Locate the cell with the specified text and output its [x, y] center coordinate. 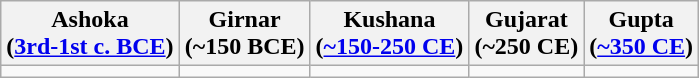
Ashoka(3rd-1st c. BCE) [90, 34]
Kushana(~150-250 CE) [390, 34]
Gujarat(~250 CE) [526, 34]
Gupta(~350 CE) [642, 34]
Girnar(~150 BCE) [244, 34]
